Provide the (x, y) coordinate of the cell's center where the given text is located.  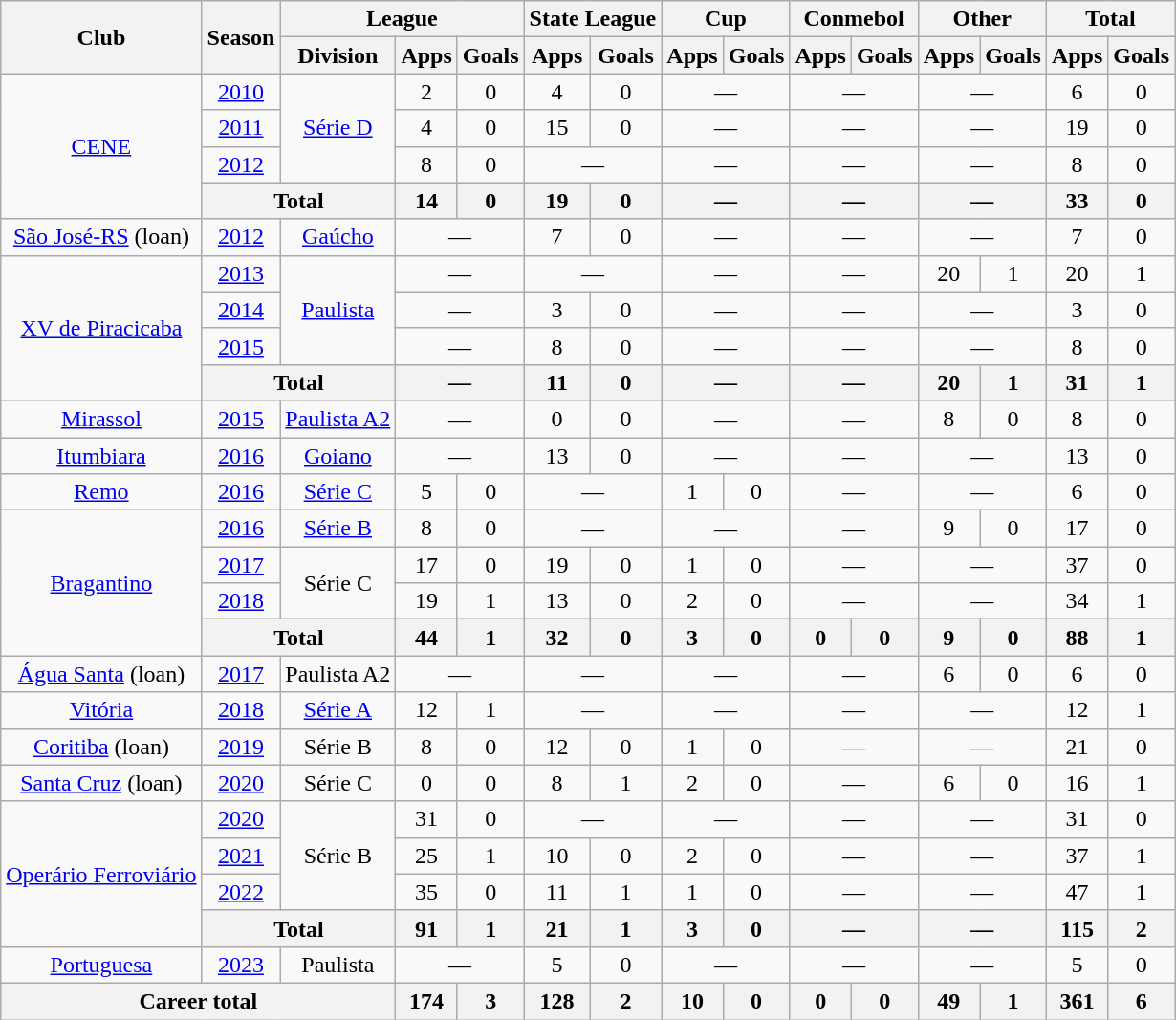
174 (426, 1001)
47 (1077, 892)
Vitória (101, 710)
Operário Ferroviário (101, 874)
Série D (338, 128)
2010 (241, 92)
33 (1077, 201)
Bragantino (101, 583)
Goiano (338, 456)
16 (1077, 783)
2013 (241, 273)
Career total (199, 1001)
São José-RS (loan) (101, 237)
Santa Cruz (loan) (101, 783)
361 (1077, 1001)
Coritiba (loan) (101, 747)
Remo (101, 492)
34 (1077, 601)
2021 (241, 856)
Cup (726, 19)
25 (426, 856)
Division (338, 55)
2014 (241, 310)
88 (1077, 638)
115 (1077, 928)
44 (426, 638)
91 (426, 928)
Club (101, 37)
XV de Piracicaba (101, 328)
Água Santa (loan) (101, 674)
49 (948, 1001)
Other (982, 19)
Série A (338, 710)
Conmebol (854, 19)
Mirassol (101, 419)
2019 (241, 747)
Gaúcho (338, 237)
32 (556, 638)
Itumbiara (101, 456)
128 (556, 1001)
14 (426, 201)
2022 (241, 892)
Season (241, 37)
Portuguesa (101, 965)
State League (593, 19)
35 (426, 892)
2011 (241, 128)
2023 (241, 965)
CENE (101, 146)
15 (556, 128)
League (402, 19)
